Identify which cell holds the provided text, then report its (X, Y) central coordinate. 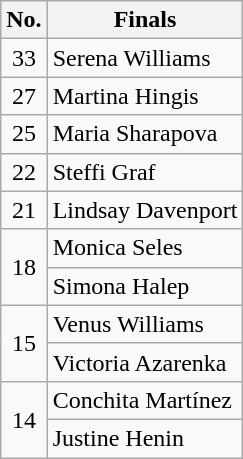
No. (24, 20)
Lindsay Davenport (145, 210)
Martina Hingis (145, 96)
Simona Halep (145, 286)
Venus Williams (145, 324)
Maria Sharapova (145, 134)
18 (24, 267)
27 (24, 96)
Serena Williams (145, 58)
Steffi Graf (145, 172)
22 (24, 172)
15 (24, 343)
25 (24, 134)
33 (24, 58)
14 (24, 419)
Finals (145, 20)
Victoria Azarenka (145, 362)
21 (24, 210)
Conchita Martínez (145, 400)
Monica Seles (145, 248)
Justine Henin (145, 438)
